From the cell containing the given text, extract its center point as [x, y] coordinate. 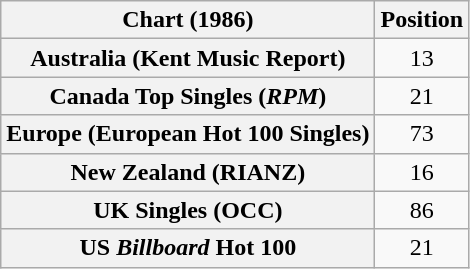
Australia (Kent Music Report) [188, 58]
UK Singles (OCC) [188, 210]
86 [422, 210]
Europe (European Hot 100 Singles) [188, 134]
16 [422, 172]
Chart (1986) [188, 20]
13 [422, 58]
New Zealand (RIANZ) [188, 172]
US Billboard Hot 100 [188, 248]
Position [422, 20]
73 [422, 134]
Canada Top Singles (RPM) [188, 96]
